Output the [X, Y] coordinate of the center of the cell containing the given text.  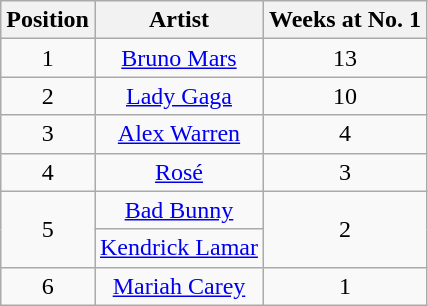
Weeks at No. 1 [344, 20]
6 [48, 286]
Bruno Mars [178, 58]
Artist [178, 20]
13 [344, 58]
Alex Warren [178, 134]
5 [48, 229]
Mariah Carey [178, 286]
10 [344, 96]
Kendrick Lamar [178, 248]
Rosé [178, 172]
Lady Gaga [178, 96]
Bad Bunny [178, 210]
Position [48, 20]
